Identify which cell holds the provided text, then report its (x, y) central coordinate. 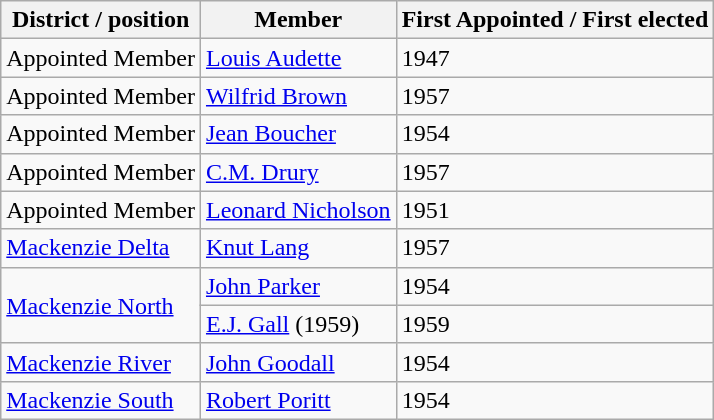
Wilfrid Brown (298, 96)
Knut Lang (298, 248)
C.M. Drury (298, 172)
1951 (555, 210)
Jean Boucher (298, 134)
John Goodall (298, 362)
District / position (101, 20)
E.J. Gall (1959) (298, 324)
Mackenzie South (101, 400)
Robert Poritt (298, 400)
Mackenzie North (101, 305)
1959 (555, 324)
John Parker (298, 286)
1947 (555, 58)
Member (298, 20)
Leonard Nicholson (298, 210)
Mackenzie Delta (101, 248)
Louis Audette (298, 58)
Mackenzie River (101, 362)
First Appointed / First elected (555, 20)
